Return [X, Y] of the center of cell containing provided text 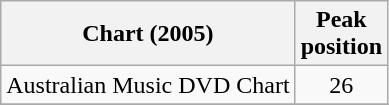
Peakposition [341, 34]
26 [341, 85]
Australian Music DVD Chart [148, 85]
Chart (2005) [148, 34]
